Identify which cell holds the provided text, then report its [X, Y] central coordinate. 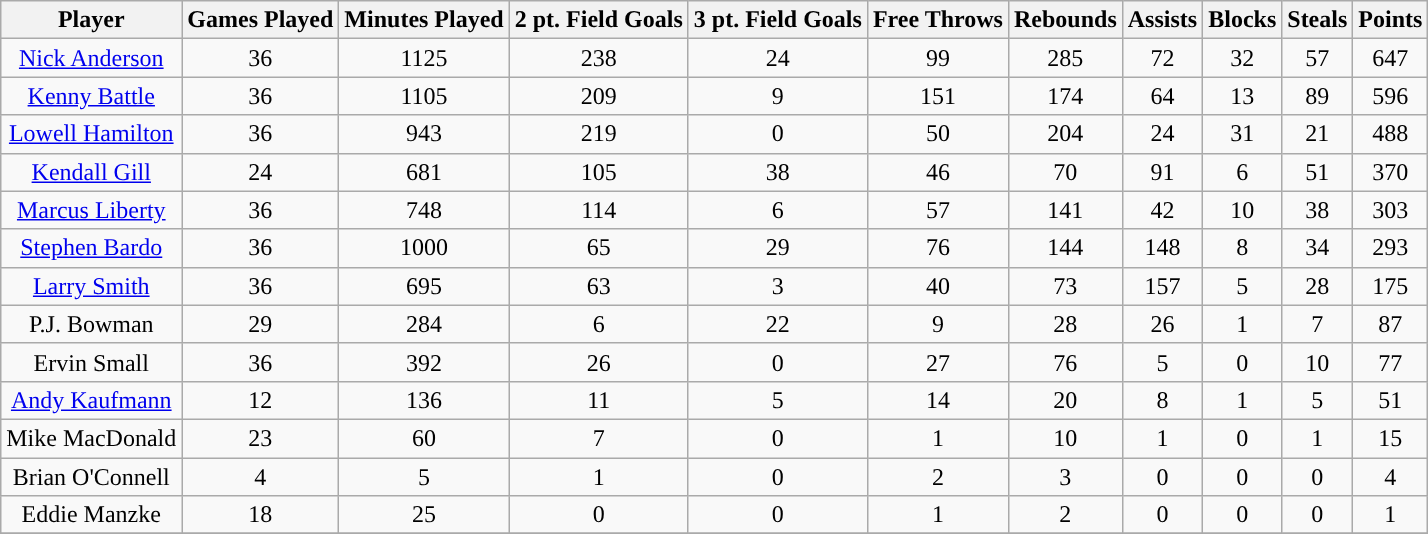
219 [598, 134]
293 [1390, 248]
32 [1242, 58]
3 pt. Field Goals [778, 20]
91 [1162, 172]
70 [1065, 172]
2 pt. Field Goals [598, 20]
Lowell Hamilton [92, 134]
Minutes Played [424, 20]
11 [598, 400]
14 [938, 400]
392 [424, 362]
1125 [424, 58]
303 [1390, 210]
Brian O'Connell [92, 477]
40 [938, 286]
681 [424, 172]
64 [1162, 96]
99 [938, 58]
23 [260, 438]
65 [598, 248]
148 [1162, 248]
Eddie Manzke [92, 515]
105 [598, 172]
31 [1242, 134]
157 [1162, 286]
Rebounds [1065, 20]
Nick Anderson [92, 58]
34 [1318, 248]
Kendall Gill [92, 172]
15 [1390, 438]
20 [1065, 400]
50 [938, 134]
Blocks [1242, 20]
Steals [1318, 20]
72 [1162, 58]
204 [1065, 134]
12 [260, 400]
144 [1065, 248]
596 [1390, 96]
136 [424, 400]
27 [938, 362]
370 [1390, 172]
238 [598, 58]
60 [424, 438]
Mike MacDonald [92, 438]
114 [598, 210]
87 [1390, 324]
748 [424, 210]
647 [1390, 58]
P.J. Bowman [92, 324]
46 [938, 172]
943 [424, 134]
21 [1318, 134]
141 [1065, 210]
Free Throws [938, 20]
Larry Smith [92, 286]
209 [598, 96]
Games Played [260, 20]
175 [1390, 286]
25 [424, 515]
77 [1390, 362]
174 [1065, 96]
Stephen Bardo [92, 248]
Player [92, 20]
Ervin Small [92, 362]
285 [1065, 58]
1000 [424, 248]
Assists [1162, 20]
488 [1390, 134]
Andy Kaufmann [92, 400]
284 [424, 324]
Marcus Liberty [92, 210]
Points [1390, 20]
151 [938, 96]
18 [260, 515]
695 [424, 286]
1105 [424, 96]
Kenny Battle [92, 96]
42 [1162, 210]
22 [778, 324]
63 [598, 286]
73 [1065, 286]
13 [1242, 96]
89 [1318, 96]
